Locate the cell with the specified text and output its [X, Y] center coordinate. 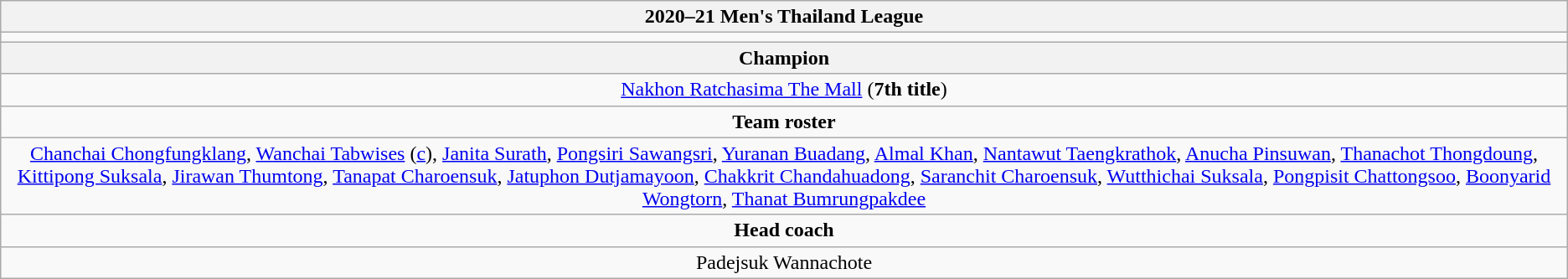
Champion [784, 58]
2020–21 Men's Thailand League [784, 17]
Padejsuk Wannachote [784, 262]
Team roster [784, 121]
Nakhon Ratchasima The Mall (7th title) [784, 90]
Head coach [784, 230]
